Identify which cell holds the provided text, then report its [X, Y] central coordinate. 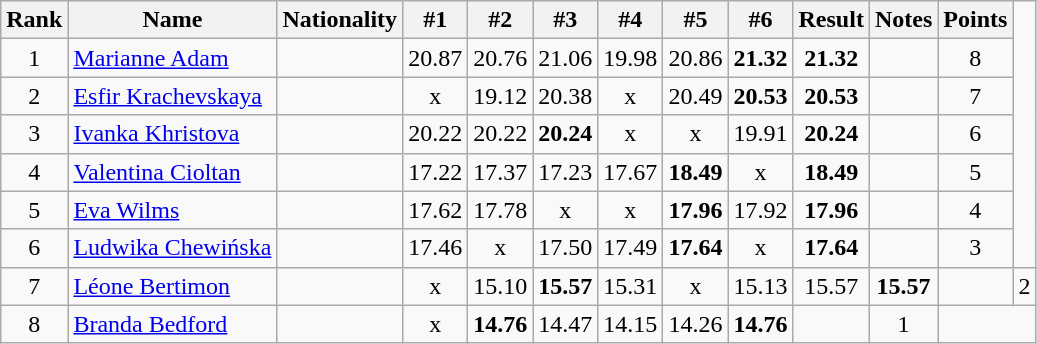
21.06 [566, 58]
20.38 [566, 96]
19.98 [630, 58]
15.13 [760, 286]
Name [172, 20]
17.78 [500, 210]
20.87 [436, 58]
14.47 [566, 324]
Marianne Adam [172, 58]
Léone Bertimon [172, 286]
20.49 [696, 96]
15.31 [630, 286]
Branda Bedford [172, 324]
19.91 [760, 134]
17.49 [630, 248]
14.26 [696, 324]
Points [976, 20]
20.86 [696, 58]
Ludwika Chewińska [172, 248]
17.37 [500, 172]
#6 [760, 20]
Notes [903, 20]
17.50 [566, 248]
#2 [500, 20]
Ivanka Khristova [172, 134]
14.15 [630, 324]
Nationality [340, 20]
Eva Wilms [172, 210]
#5 [696, 20]
17.67 [630, 172]
17.62 [436, 210]
17.23 [566, 172]
#1 [436, 20]
17.92 [760, 210]
Valentina Cioltan [172, 172]
#3 [566, 20]
Esfir Krachevskaya [172, 96]
17.46 [436, 248]
Result [831, 20]
Rank [34, 20]
15.10 [500, 286]
19.12 [500, 96]
#4 [630, 20]
20.76 [500, 58]
17.22 [436, 172]
